Return the [X, Y] coordinate for the center point of the cell that contains the specified text.  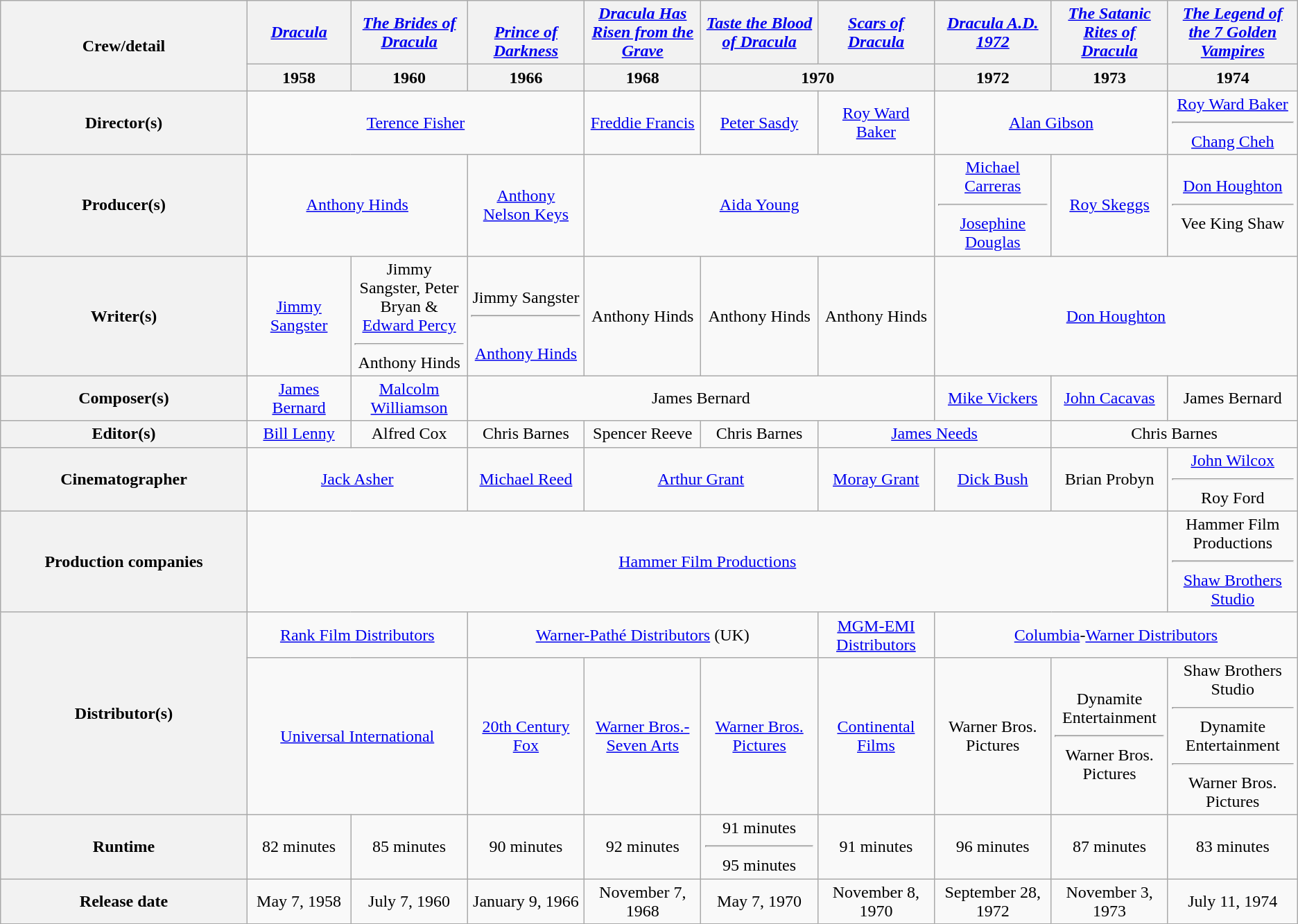
Aida Young [760, 205]
Alfred Cox [409, 434]
Distributor(s) [124, 713]
Director(s) [124, 123]
John WilcoxRoy Ford [1233, 479]
Roy Ward BakerChang Cheh [1233, 123]
Cinematographer [124, 479]
Writer(s) [124, 316]
Jimmy Sangster, Peter Bryan & Edward PercyAnthony Hinds [409, 316]
Mike Vickers [993, 398]
January 9, 1966 [526, 901]
The Legend of the 7 Golden Vampires [1233, 33]
MGM-EMI Distributors [876, 635]
November 8, 1970 [876, 901]
Michael CarrerasJosephine Douglas [993, 205]
87 minutes [1109, 846]
Scars of Dracula [876, 33]
Taste the Blood of Dracula [759, 33]
Prince of Darkness [526, 33]
Arthur Grant [702, 479]
Universal International [357, 736]
1958 [299, 78]
September 28, 1972 [993, 901]
20th Century Fox [526, 736]
July 7, 1960 [409, 901]
Dynamite Entertainment Warner Bros. Pictures [1109, 736]
85 minutes [409, 846]
July 11, 1974 [1233, 901]
Hammer Film Productions [707, 561]
Don HoughtonVee King Shaw [1233, 205]
Freddie Francis [643, 123]
November 7, 1968 [643, 901]
Moray Grant [876, 479]
82 minutes [299, 846]
Malcolm Williamson [409, 398]
1974 [1233, 78]
Rank Film Distributors [357, 635]
1960 [409, 78]
91 minutes [876, 846]
Anthony Nelson Keys [526, 205]
Dracula [299, 33]
May 7, 1958 [299, 901]
90 minutes [526, 846]
John Cacavas [1109, 398]
November 3, 1973 [1109, 901]
May 7, 1970 [759, 901]
91 minutes 95 minutes [759, 846]
Terence Fisher [415, 123]
Roy Skeggs [1109, 205]
Continental Films [876, 736]
1968 [643, 78]
Michael Reed [526, 479]
Warner-Pathé Distributors (UK) [642, 635]
Hammer Film ProductionsShaw Brothers Studio [1233, 561]
Release date [124, 901]
Alan Gibson [1051, 123]
Jack Asher [357, 479]
1966 [526, 78]
Peter Sasdy [759, 123]
Bill Lenny [299, 434]
Runtime [124, 846]
The Satanic Rites of Dracula [1109, 33]
Dracula Has Risen from the Grave [643, 33]
Dracula A.D. 1972 [993, 33]
Don Houghton [1116, 316]
Jimmy SangsterAnthony Hinds [526, 316]
Spencer Reeve [643, 434]
1972 [993, 78]
Shaw Brothers Studio Dynamite Entertainment Warner Bros. Pictures [1233, 736]
83 minutes [1233, 846]
Jimmy Sangster [299, 316]
Columbia-Warner Distributors [1116, 635]
Editor(s) [124, 434]
Producer(s) [124, 205]
Production companies [124, 561]
96 minutes [993, 846]
1973 [1109, 78]
Roy Ward Baker [876, 123]
Dick Bush [993, 479]
Brian Probyn [1109, 479]
Crew/detail [124, 46]
Composer(s) [124, 398]
Warner Bros.-Seven Arts [643, 736]
1970 [818, 78]
92 minutes [643, 846]
James Needs [935, 434]
The Brides of Dracula [409, 33]
